Detect which cell encompasses the target text, then output its [x, y] center coordinate. 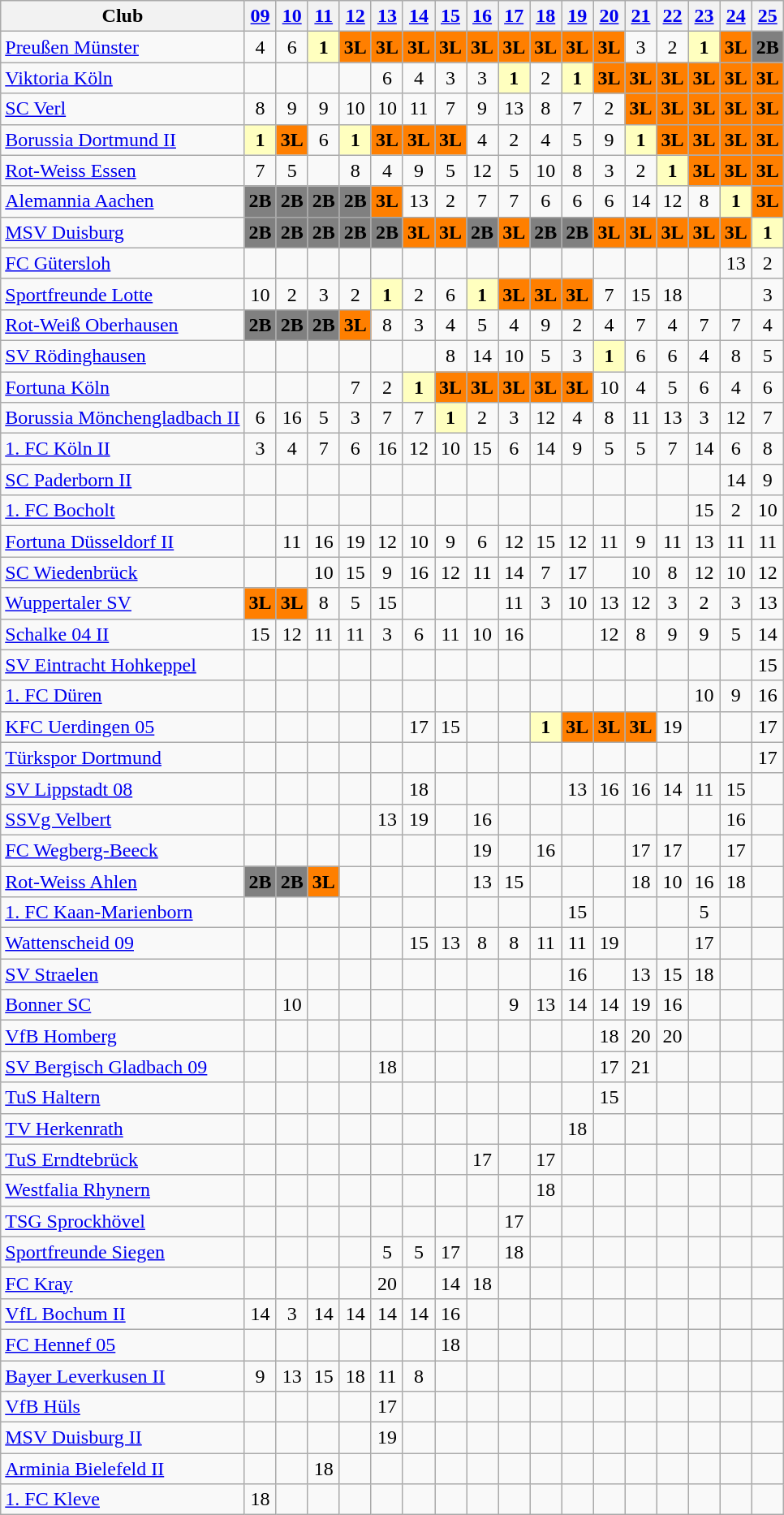
Sportfreunde Siegen [123, 1252]
1. FC Köln II [123, 449]
SC Paderborn II [123, 480]
MSV Duisburg II [123, 1438]
Sportfreunde Lotte [123, 294]
Westfalia Rhynern [123, 1190]
SSVg Velbert [123, 819]
1. FC Bocholt [123, 511]
Borussia Mönchengladbach II [123, 418]
KFC Uerdingen 05 [123, 727]
Borussia Dortmund II [123, 140]
Wattenscheid 09 [123, 943]
FC Kray [123, 1283]
Wuppertaler SV [123, 603]
SV Bergisch Gladbach 09 [123, 1067]
TuS Haltern [123, 1098]
SC Verl [123, 109]
Türkspor Dortmund [123, 757]
TSG Sprockhövel [123, 1221]
Viktoria Köln [123, 78]
09 [260, 16]
23 [704, 16]
1. FC Kaan-Marienborn [123, 913]
Bayer Leverkusen II [123, 1376]
1. FC Kleve [123, 1500]
VfB Homberg [123, 1036]
Schalke 04 II [123, 634]
Fortuna Düsseldorf II [123, 542]
SV Straelen [123, 974]
SV Eintracht Hohkeppel [123, 665]
FC Gütersloh [123, 263]
FC Wegberg-Beeck [123, 850]
1. FC Düren [123, 696]
Arminia Bielefeld II [123, 1469]
Alemannia Aachen [123, 201]
Bonner SC [123, 1005]
TuS Erndtebrück [123, 1159]
Rot-Weiss Essen [123, 170]
Rot-Weiss Ahlen [123, 881]
24 [735, 16]
MSV Duisburg [123, 232]
SV Lippstadt 08 [123, 788]
Club [123, 16]
FC Hennef 05 [123, 1345]
SC Wiedenbrück [123, 572]
Fortuna Köln [123, 387]
VfB Hüls [123, 1407]
22 [672, 16]
Preußen Münster [123, 47]
Rot-Weiß Oberhausen [123, 325]
SV Rödinghausen [123, 356]
VfL Bochum II [123, 1314]
25 [768, 16]
TV Herkenrath [123, 1129]
